Determine the (X, Y) coordinate at the center of the cell enclosing the given text.  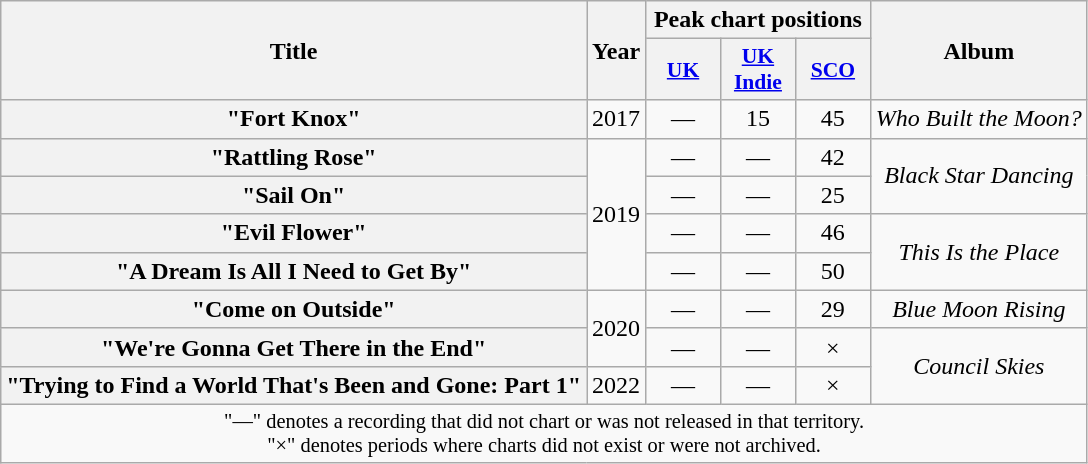
29 (832, 309)
Year (616, 50)
UKIndie (758, 70)
Title (294, 50)
25 (832, 195)
Peak chart positions (758, 20)
"We're Gonna Get There in the End" (294, 347)
"Come on Outside" (294, 309)
UK (684, 70)
46 (832, 233)
Council Skies (978, 366)
2022 (616, 385)
15 (758, 119)
42 (832, 157)
2019 (616, 214)
"Rattling Rose" (294, 157)
Black Star Dancing (978, 176)
"Fort Knox" (294, 119)
2017 (616, 119)
50 (832, 271)
Blue Moon Rising (978, 309)
Album (978, 50)
"Trying to Find a World That's Been and Gone: Part 1" (294, 385)
"Sail On" (294, 195)
Who Built the Moon? (978, 119)
45 (832, 119)
"Evil Flower" (294, 233)
This Is the Place (978, 252)
"A Dream Is All I Need to Get By" (294, 271)
SCO (832, 70)
2020 (616, 328)
"—" denotes a recording that did not chart or was not released in that territory."×" denotes periods where charts did not exist or were not archived. (544, 433)
